Find where the given text appears and provide that cell's center as (X, Y) coordinate. 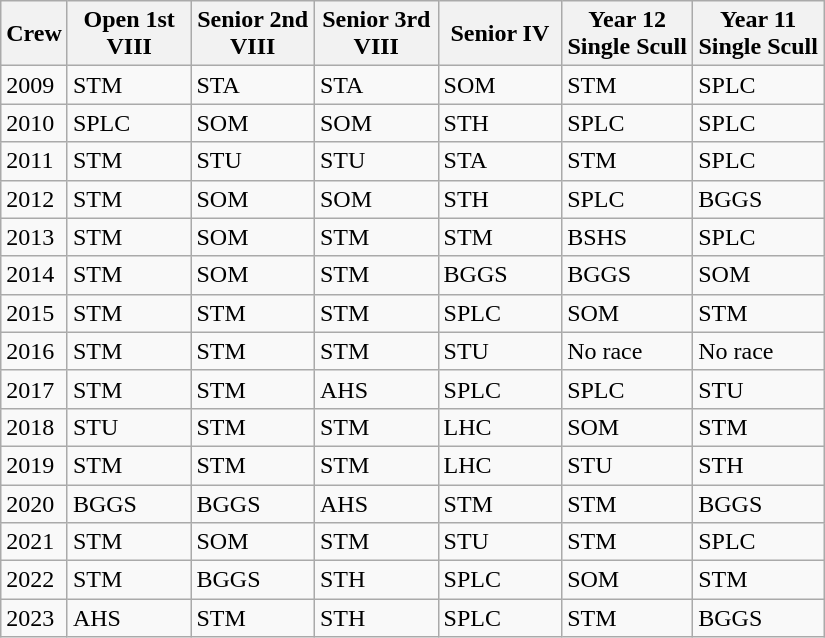
2017 (34, 389)
Open 1st VIII (129, 34)
2022 (34, 580)
2020 (34, 503)
Senior IV (500, 34)
2011 (34, 161)
Senior 3rd VIII (376, 34)
2015 (34, 313)
2023 (34, 618)
2010 (34, 123)
Year 12 Single Scull (628, 34)
Year 11 Single Scull (758, 34)
2013 (34, 237)
Senior 2nd VIII (253, 34)
2018 (34, 427)
2014 (34, 275)
2009 (34, 85)
2021 (34, 542)
Crew (34, 34)
2016 (34, 351)
2012 (34, 199)
BSHS (628, 237)
2019 (34, 465)
